Scan for the cell matching the given text and deliver its (X, Y) coordinate at center. 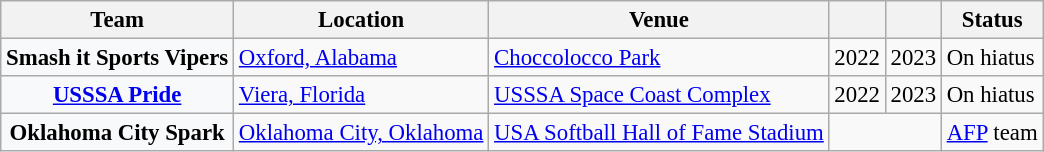
Location (362, 20)
Status (992, 20)
USSSA Space Coast Complex (659, 95)
AFP team (992, 133)
Venue (659, 20)
Oklahoma City Spark (118, 133)
Smash it Sports Vipers (118, 58)
Choccolocco Park (659, 58)
Viera, Florida (362, 95)
USA Softball Hall of Fame Stadium (659, 133)
Team (118, 20)
USSSA Pride (118, 95)
Oklahoma City, Oklahoma (362, 133)
Oxford, Alabama (362, 58)
